Extract the [X, Y] coordinate from the center of the cell holding the provided text.  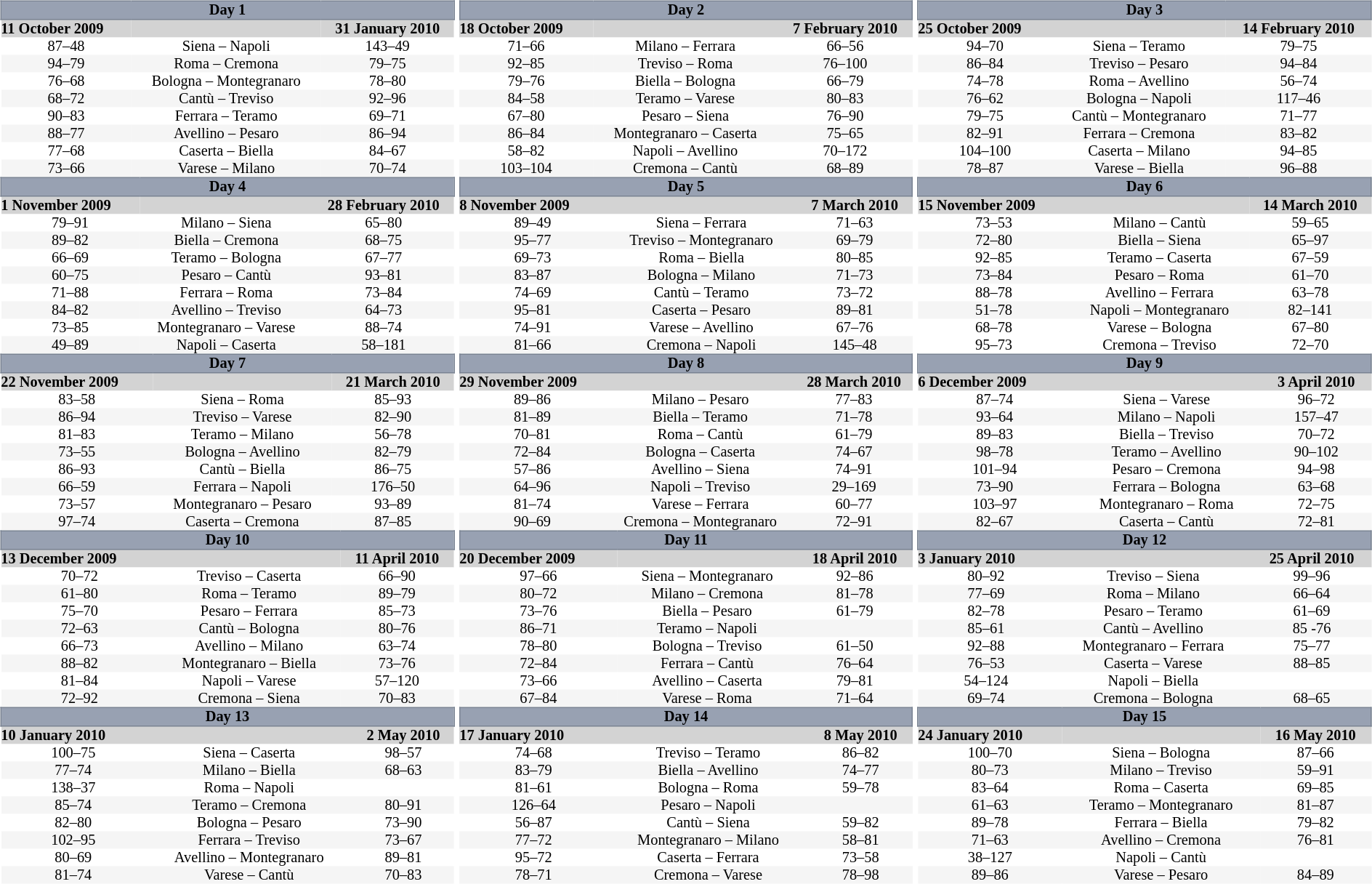
15 November 2009 [994, 205]
69–73 [532, 257]
101–94 [994, 470]
Ferrara – Roma [227, 292]
Caserta – Pesaro [702, 310]
83–64 [990, 788]
87–66 [1315, 753]
78–87 [985, 169]
Teramo – Caserta [1160, 257]
76–90 [845, 116]
85–61 [985, 628]
81–84 [79, 680]
72–81 [1317, 522]
Milano – Biella [249, 771]
Cremona – Montegranaro [701, 522]
97–74 [77, 522]
70–172 [845, 151]
Siena – Varese [1166, 400]
11 October 2009 [66, 29]
81–83 [77, 435]
8 May 2010 [860, 736]
88–77 [66, 134]
Napoli – Varese [249, 680]
Ferrara – Cremona [1139, 134]
Milano – Pesaro [701, 400]
100–70 [990, 753]
61–63 [990, 805]
89–79 [397, 593]
Cantù – Avellino [1153, 628]
96–72 [1317, 400]
99–96 [1311, 576]
89–83 [994, 435]
77–83 [853, 400]
88–78 [994, 292]
93–64 [994, 417]
77–74 [73, 771]
81–87 [1315, 805]
Pesaro – Ferrara [249, 611]
Bologna – Avellino [242, 452]
17 January 2010 [533, 736]
Day 14 [686, 717]
75–65 [845, 134]
72–91 [853, 522]
145–48 [855, 345]
81–61 [533, 788]
74–77 [860, 771]
Avellino – Ferrara [1160, 292]
Pesaro – Roma [1160, 275]
82–80 [73, 823]
85–74 [73, 805]
Cremona – Cantù [685, 169]
138–37 [73, 788]
Varese – Roma [706, 698]
3 January 2010 [985, 558]
61–80 [79, 593]
Avellino – Siena [701, 470]
Napoli – Cantù [1161, 858]
6 December 2009 [994, 382]
98–78 [994, 452]
Roma – Teramo [249, 593]
Avellino – Treviso [227, 310]
73–72 [855, 292]
75–77 [1311, 646]
21 March 2010 [393, 382]
79–76 [526, 81]
Treviso – Varese [242, 417]
66–64 [1311, 593]
80–72 [538, 593]
Varese – Cantù [249, 875]
74–67 [853, 452]
143–49 [388, 47]
56–78 [393, 435]
Avellino – Pesaro [227, 134]
Day 10 [227, 540]
176–50 [393, 487]
73–55 [77, 452]
100–75 [73, 753]
117–46 [1299, 99]
85 -76 [1311, 628]
28 March 2010 [853, 382]
Avellino – Milano [249, 646]
Caserta – Cantù [1166, 522]
Ferrara – Teramo [227, 116]
87–85 [393, 522]
83–79 [533, 771]
63–78 [1310, 292]
157–47 [1317, 417]
29 November 2009 [532, 382]
Siena – Bologna [1161, 753]
Varese – Pesaro [1161, 875]
68–63 [403, 771]
83–82 [1299, 134]
60–77 [853, 505]
Milano – Cantù [1160, 222]
65–97 [1310, 240]
97–66 [538, 576]
Pesaro – Cremona [1166, 470]
61–70 [1310, 275]
89–49 [532, 222]
102–95 [73, 840]
93–89 [393, 505]
16 May 2010 [1315, 736]
67–59 [1310, 257]
Caserta – Varese [1153, 663]
64–73 [384, 310]
Avellino – Caserta [706, 680]
Teramo – Bologna [227, 257]
Teramo – Milano [242, 435]
8 November 2009 [532, 205]
Roma – Milano [1153, 593]
75–70 [79, 611]
Day 13 [227, 717]
Cantù – Teramo [702, 292]
67–84 [538, 698]
73–67 [403, 840]
2 May 2010 [403, 736]
67–76 [855, 327]
92–88 [985, 646]
68–65 [1311, 698]
Varese – Bologna [1160, 327]
Treviso – Teramo [708, 753]
74–68 [533, 753]
Caserta – Ferrara [708, 858]
Siena – Ferrara [702, 222]
63–74 [397, 646]
Milano – Napoli [1166, 417]
Teramo – Montegranaro [1161, 805]
Bologna – Treviso [706, 646]
Siena – Roma [242, 400]
93–81 [384, 275]
68–89 [845, 169]
49–89 [70, 345]
Cantù – Montegranaro [1139, 116]
59–91 [1315, 771]
Caserta – Biella [227, 151]
11 April 2010 [397, 558]
Ferrara – Biella [1161, 823]
83–58 [77, 400]
18 October 2009 [526, 29]
Day 12 [1145, 540]
94–79 [66, 64]
83–87 [532, 275]
84–58 [526, 99]
Bologna – Milano [702, 275]
80–76 [397, 628]
73–85 [70, 327]
Pesaro – Teramo [1153, 611]
Ferrara – Treviso [249, 840]
71–78 [853, 417]
3 April 2010 [1317, 382]
Siena – Montegranaro [706, 576]
Caserta – Cremona [242, 522]
94–70 [985, 47]
68–72 [66, 99]
126–64 [533, 805]
57–120 [397, 680]
Biella – Treviso [1166, 435]
88–85 [1311, 663]
Pesaro – Napoli [708, 805]
Napoli – Treviso [701, 487]
Biella – Pesaro [706, 611]
65–80 [384, 222]
69–79 [855, 240]
22 November 2009 [77, 382]
73–57 [77, 505]
86–71 [538, 628]
Cantù – Treviso [227, 99]
Cantù – Biella [242, 470]
84–89 [1315, 875]
7 March 2010 [855, 205]
Roma – Caserta [1161, 788]
Bologna – Roma [708, 788]
Day 11 [686, 540]
Bologna – Caserta [701, 452]
Milano – Treviso [1161, 771]
Caserta – Milano [1139, 151]
24 January 2010 [990, 736]
Day 9 [1145, 363]
68–78 [994, 327]
80–85 [855, 257]
Roma – Avellino [1139, 81]
Bologna – Montegranaro [227, 81]
88–74 [384, 327]
Roma – Cantù [701, 435]
Montegranaro – Varese [227, 327]
Roma – Napoli [249, 788]
85–73 [397, 611]
79–81 [855, 680]
76–64 [855, 663]
94–85 [1299, 151]
66–69 [70, 257]
61–69 [1311, 611]
59–78 [860, 788]
81–78 [855, 593]
25 April 2010 [1311, 558]
69–71 [388, 116]
31 January 2010 [388, 29]
Cremona – Siena [249, 698]
Ferrara – Napoli [242, 487]
Pesaro – Siena [685, 116]
88–82 [79, 663]
Cremona – Varese [708, 875]
95–81 [532, 310]
92–96 [388, 99]
Treviso – Caserta [249, 576]
54–124 [985, 680]
103–97 [994, 505]
Napoli – Biella [1153, 680]
98–57 [403, 753]
69–74 [985, 698]
1 November 2009 [70, 205]
Day 6 [1145, 187]
7 February 2010 [845, 29]
72–92 [79, 698]
71–66 [526, 47]
89–78 [990, 823]
Roma – Biella [702, 257]
77–68 [66, 151]
Siena – Napoli [227, 47]
Day 8 [686, 363]
Milano – Ferrara [685, 47]
71–64 [855, 698]
81–66 [532, 345]
103–104 [526, 169]
18 April 2010 [855, 558]
Montegranaro – Milano [708, 840]
72–75 [1317, 505]
89–82 [70, 240]
Day 1 [227, 10]
69–85 [1315, 788]
74–78 [985, 81]
72–70 [1310, 345]
Day 7 [227, 363]
71–77 [1299, 116]
58–81 [860, 840]
68–75 [384, 240]
64–96 [532, 487]
66–73 [79, 646]
82–141 [1310, 310]
Treviso – Siena [1153, 576]
86–93 [77, 470]
Roma – Cremona [227, 64]
82–67 [994, 522]
66–90 [397, 576]
79–82 [1315, 823]
66–59 [77, 487]
82–91 [985, 134]
78–71 [533, 875]
77–69 [985, 593]
76–62 [985, 99]
Montegranaro – Pesaro [242, 505]
38–127 [990, 858]
Montegranaro – Biella [249, 663]
70–81 [532, 435]
82–90 [393, 417]
81–89 [532, 417]
77–72 [533, 840]
Bologna – Napoli [1139, 99]
25 October 2009 [985, 29]
Siena – Caserta [249, 753]
59–82 [860, 823]
Varese – Avellino [702, 327]
90–102 [1317, 452]
14 February 2010 [1299, 29]
58–181 [384, 345]
Treviso – Roma [685, 64]
72–80 [994, 240]
Montegranaro – Caserta [685, 134]
Montegranaro – Roma [1166, 505]
Pesaro – Cantù [227, 275]
Biella – Avellino [708, 771]
86–82 [860, 753]
Cantù – Bologna [249, 628]
87–74 [994, 400]
Avellino – Cremona [1161, 840]
94–98 [1317, 470]
Day 5 [686, 187]
Ferrara – Cantù [706, 663]
76–53 [985, 663]
66–79 [845, 81]
73–53 [994, 222]
70–74 [388, 169]
95–72 [533, 858]
Day 3 [1145, 10]
Milano – Siena [227, 222]
94–84 [1299, 64]
79–91 [70, 222]
84–67 [388, 151]
58–82 [526, 151]
Cremona – Bologna [1153, 698]
Cremona – Treviso [1160, 345]
Varese – Ferrara [701, 505]
80–73 [990, 771]
66–56 [845, 47]
Napoli – Avellino [685, 151]
71–73 [855, 275]
Day 2 [686, 10]
Milano – Cremona [706, 593]
82–78 [985, 611]
Treviso – Pesaro [1139, 64]
56–87 [533, 823]
76–100 [845, 64]
10 January 2010 [73, 736]
20 December 2009 [538, 558]
Biella – Siena [1160, 240]
80–91 [403, 805]
71–88 [70, 292]
84–82 [70, 310]
90–83 [66, 116]
96–88 [1299, 169]
63–68 [1317, 487]
76–81 [1315, 840]
Teramo – Varese [685, 99]
Biella – Bologna [685, 81]
13 December 2009 [79, 558]
Teramo – Avellino [1166, 452]
57–86 [532, 470]
Montegranaro – Ferrara [1153, 646]
Avellino – Montegranaro [249, 858]
78–98 [860, 875]
Treviso – Montegranaro [702, 240]
73–58 [860, 858]
82–79 [393, 452]
80–83 [845, 99]
104–100 [985, 151]
92–86 [855, 576]
80–92 [985, 576]
Day 15 [1145, 717]
Day 4 [227, 187]
Teramo – Cremona [249, 805]
Varese – Milano [227, 169]
86–75 [393, 470]
76–68 [66, 81]
Siena – Teramo [1139, 47]
Napoli – Montegranaro [1160, 310]
Napoli – Caserta [227, 345]
51–78 [994, 310]
74–69 [532, 292]
56–74 [1299, 81]
Teramo – Napoli [706, 628]
90–69 [532, 522]
95–77 [532, 240]
60–75 [70, 275]
59–65 [1310, 222]
Biella – Teramo [701, 417]
Biella – Cremona [227, 240]
61–50 [855, 646]
29–169 [853, 487]
28 February 2010 [384, 205]
Cantù – Siena [708, 823]
95–73 [994, 345]
Bologna – Pesaro [249, 823]
87–48 [66, 47]
67–77 [384, 257]
72–63 [79, 628]
Cremona – Napoli [702, 345]
85–93 [393, 400]
Varese – Biella [1139, 169]
Ferrara – Bologna [1166, 487]
14 March 2010 [1310, 205]
80–69 [73, 858]
